Return (x, y) of the center of cell containing provided text 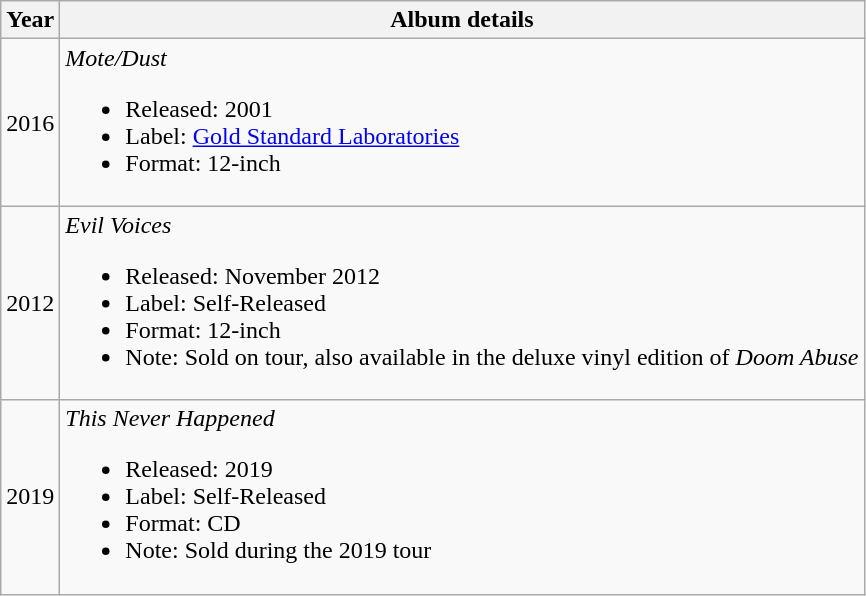
2012 (30, 303)
2016 (30, 122)
This Never HappenedReleased: 2019Label: Self-ReleasedFormat: CDNote: Sold during the 2019 tour (462, 497)
Mote/DustReleased: 2001Label: Gold Standard Laboratories Format: 12-inch (462, 122)
Year (30, 20)
Evil VoicesReleased: November 2012Label: Self-ReleasedFormat: 12-inchNote: Sold on tour, also available in the deluxe vinyl edition of Doom Abuse (462, 303)
2019 (30, 497)
Album details (462, 20)
